Output the [X, Y] coordinate of the center of the cell containing the given text.  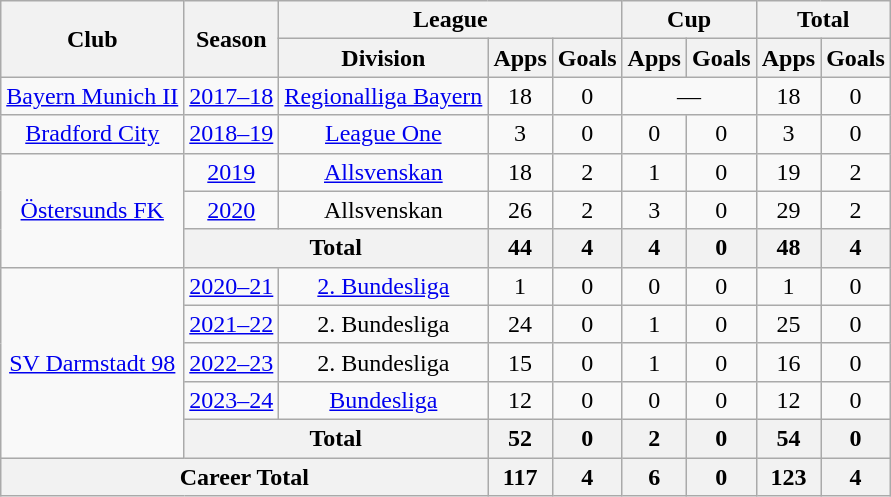
Regionalliga Bayern [384, 96]
Östersunds FK [92, 210]
Cup [689, 20]
Career Total [244, 477]
Bundesliga [384, 400]
16 [788, 362]
SV Darmstadt 98 [92, 362]
Division [384, 58]
2020 [232, 210]
Bradford City [92, 134]
Season [232, 39]
29 [788, 210]
19 [788, 172]
15 [520, 362]
48 [788, 248]
Club [92, 39]
44 [520, 248]
117 [520, 477]
123 [788, 477]
Bayern Munich II [92, 96]
52 [520, 438]
2018–19 [232, 134]
26 [520, 210]
6 [654, 477]
25 [788, 324]
2021–22 [232, 324]
2019 [232, 172]
2023–24 [232, 400]
League One [384, 134]
24 [520, 324]
2020–21 [232, 286]
League [450, 20]
— [689, 96]
2022–23 [232, 362]
54 [788, 438]
2017–18 [232, 96]
